Scan for the cell matching the given text and deliver its (x, y) coordinate at center. 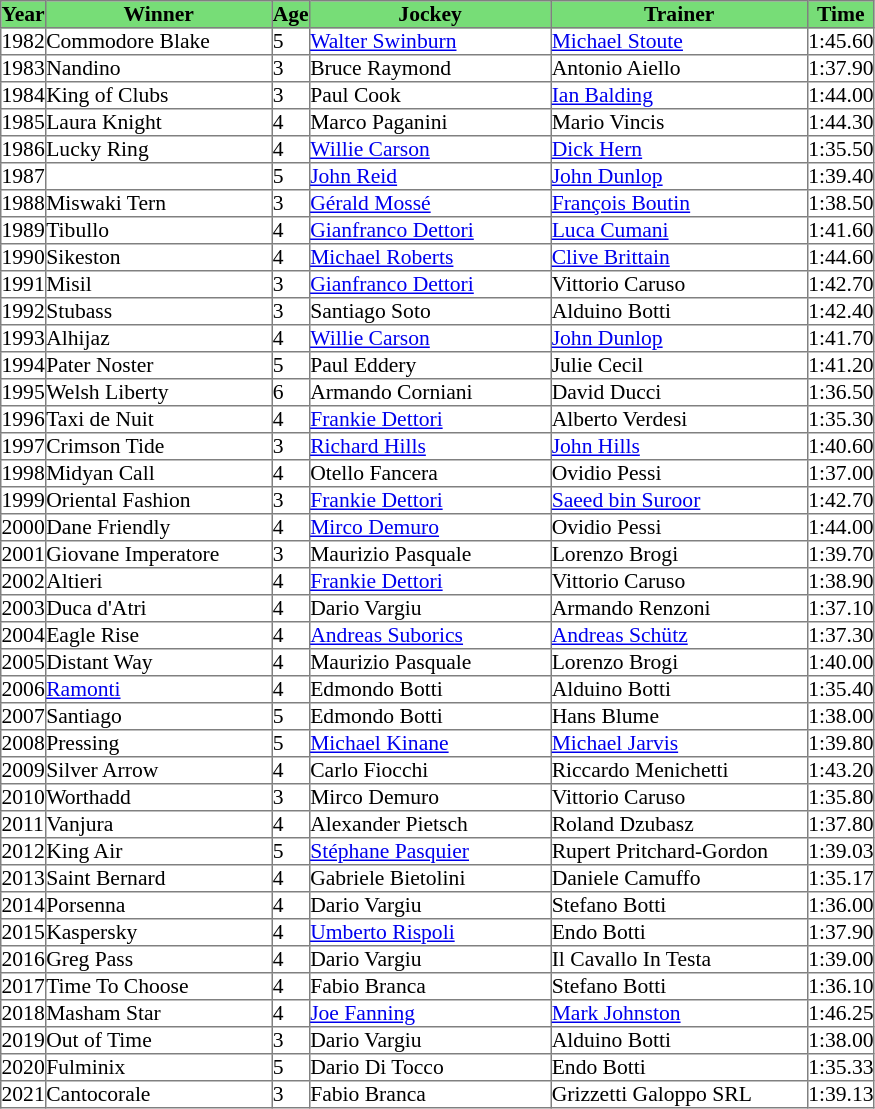
Crimson Tide (158, 446)
1:40.00 (840, 662)
2001 (24, 554)
David Ducci (679, 392)
2007 (24, 716)
Alexander Pietsch (430, 824)
Armando Renzoni (679, 608)
1:37.10 (840, 608)
Daniele Camuffo (679, 878)
1990 (24, 258)
John Reid (430, 176)
Dario Di Tocco (430, 1068)
Paul Eddery (430, 366)
John Hills (679, 446)
Mario Vincis (679, 122)
Hans Blume (679, 716)
1:39.00 (840, 960)
1:36.50 (840, 392)
1:39.70 (840, 554)
1995 (24, 392)
Lucky Ring (158, 150)
1:44.60 (840, 258)
2019 (24, 1040)
2017 (24, 986)
Age (290, 14)
Laura Knight (158, 122)
Gérald Mossé (430, 204)
1:36.00 (840, 906)
2006 (24, 690)
Riccardo Menichetti (679, 770)
2009 (24, 770)
Greg Pass (158, 960)
Rupert Pritchard-Gordon (679, 852)
1:37.80 (840, 824)
1:35.17 (840, 878)
Porsenna (158, 906)
2005 (24, 662)
2011 (24, 824)
Grizzetti Galoppo SRL (679, 1094)
Bruce Raymond (430, 68)
Distant Way (158, 662)
1:35.40 (840, 690)
Richard Hills (430, 446)
1999 (24, 500)
King of Clubs (158, 96)
1988 (24, 204)
Antonio Aiello (679, 68)
1:37.30 (840, 636)
1993 (24, 338)
1994 (24, 366)
Roland Dzubasz (679, 824)
6 (290, 392)
1989 (24, 230)
Sikeston (158, 258)
Carlo Fiocchi (430, 770)
1:41.60 (840, 230)
Saint Bernard (158, 878)
Jockey (430, 14)
Oriental Fashion (158, 500)
Clive Brittain (679, 258)
Out of Time (158, 1040)
1996 (24, 420)
Michael Stoute (679, 42)
Saeed bin Suroor (679, 500)
Gabriele Bietolini (430, 878)
Misil (158, 284)
1:36.10 (840, 986)
Giovane Imperatore (158, 554)
Joe Fanning (430, 1014)
Trainer (679, 14)
Andreas Schütz (679, 636)
Julie Cecil (679, 366)
Dick Hern (679, 150)
1:46.25 (840, 1014)
2004 (24, 636)
Stubass (158, 312)
Commodore Blake (158, 42)
2014 (24, 906)
2012 (24, 852)
Walter Swinburn (430, 42)
2003 (24, 608)
2018 (24, 1014)
2008 (24, 744)
Ian Balding (679, 96)
1986 (24, 150)
2002 (24, 582)
Umberto Rispoli (430, 932)
1:37.00 (840, 474)
1:44.30 (840, 122)
1:45.60 (840, 42)
Michael Kinane (430, 744)
1:35.80 (840, 798)
King Air (158, 852)
Fulminix (158, 1068)
Mark Johnston (679, 1014)
2021 (24, 1094)
Cantocorale (158, 1094)
1992 (24, 312)
1:35.30 (840, 420)
1:42.40 (840, 312)
1:40.60 (840, 446)
2000 (24, 528)
1:38.90 (840, 582)
Duca d'Atri (158, 608)
Welsh Liberty (158, 392)
Taxi de Nuit (158, 420)
Otello Fancera (430, 474)
Santiago (158, 716)
Silver Arrow (158, 770)
Worthadd (158, 798)
Winner (158, 14)
Time (840, 14)
2016 (24, 960)
2020 (24, 1068)
1:43.20 (840, 770)
Miswaki Tern (158, 204)
1:39.80 (840, 744)
2015 (24, 932)
Pater Noster (158, 366)
Ramonti (158, 690)
2010 (24, 798)
1:41.70 (840, 338)
1998 (24, 474)
Stéphane Pasquier (430, 852)
1987 (24, 176)
Il Cavallo In Testa (679, 960)
Pressing (158, 744)
Masham Star (158, 1014)
Michael Roberts (430, 258)
Santiago Soto (430, 312)
1982 (24, 42)
Eagle Rise (158, 636)
Paul Cook (430, 96)
Time To Choose (158, 986)
François Boutin (679, 204)
1:41.20 (840, 366)
1:38.50 (840, 204)
Kaspersky (158, 932)
1:35.50 (840, 150)
Marco Paganini (430, 122)
Tibullo (158, 230)
Luca Cumani (679, 230)
Vanjura (158, 824)
1:39.40 (840, 176)
Midyan Call (158, 474)
Alhijaz (158, 338)
Michael Jarvis (679, 744)
1991 (24, 284)
Nandino (158, 68)
1997 (24, 446)
Year (24, 14)
Armando Corniani (430, 392)
Andreas Suborics (430, 636)
1:39.03 (840, 852)
Alberto Verdesi (679, 420)
1983 (24, 68)
1985 (24, 122)
Dane Friendly (158, 528)
1984 (24, 96)
1:39.13 (840, 1094)
Altieri (158, 582)
1:35.33 (840, 1068)
2013 (24, 878)
